Identify which cell holds the provided text, then report its [x, y] central coordinate. 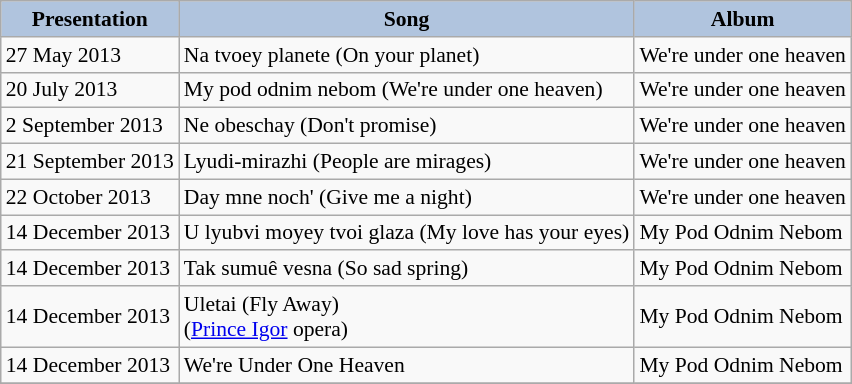
We're Under One Heaven [407, 365]
Ne obeschay (Don't promise) [407, 126]
U lyubvi moyey tvoi glaza (My love has your eyes) [407, 233]
27 May 2013 [90, 55]
Na tvoey planete (On your planet) [407, 55]
Tak sumuê vesna (So sad spring) [407, 269]
Uletai (Fly Away)(Prince Igor opera) [407, 316]
21 September 2013 [90, 162]
Song [407, 19]
2 September 2013 [90, 126]
Day mne noch' (Give me a night) [407, 197]
Lyudi-mirazhi (People are mirages) [407, 162]
Album [742, 19]
My pod odnim nebom (We're under one heaven) [407, 90]
Presentation [90, 19]
22 October 2013 [90, 197]
20 July 2013 [90, 90]
